Find where the given text appears and provide that cell's center as (x, y) coordinate. 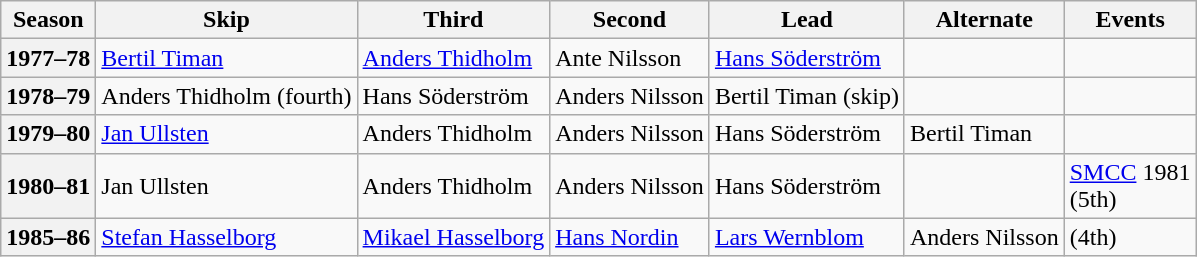
1978–79 (48, 96)
1979–80 (48, 134)
Lars Wernblom (806, 237)
Season (48, 20)
1980–81 (48, 186)
Skip (226, 20)
Lead (806, 20)
Anders Thidholm (fourth) (226, 96)
Events (1130, 20)
Second (630, 20)
1977–78 (48, 58)
SMCC 1981 (5th) (1130, 186)
1985–86 (48, 237)
(4th) (1130, 237)
Ante Nilsson (630, 58)
Stefan Hasselborg (226, 237)
Alternate (984, 20)
Mikael Hasselborg (454, 237)
Third (454, 20)
Bertil Timan (skip) (806, 96)
Hans Nordin (630, 237)
